Search for the cell housing the specified text and yield its (X, Y) center coordinate. 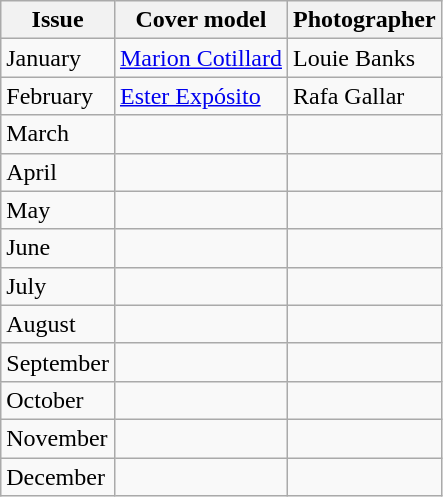
Louie Banks (364, 58)
June (58, 248)
Rafa Gallar (364, 96)
February (58, 96)
January (58, 58)
April (58, 172)
Issue (58, 20)
Cover model (200, 20)
November (58, 438)
May (58, 210)
September (58, 362)
December (58, 477)
August (58, 324)
July (58, 286)
Marion Cotillard (200, 58)
Photographer (364, 20)
March (58, 134)
Ester Expósito (200, 96)
October (58, 400)
